Locate the cell with the specified text and output its (x, y) center coordinate. 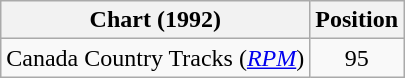
Canada Country Tracks (RPM) (156, 58)
Chart (1992) (156, 20)
95 (357, 58)
Position (357, 20)
